Return the [x, y] coordinate for the center point of the cell that contains the specified text.  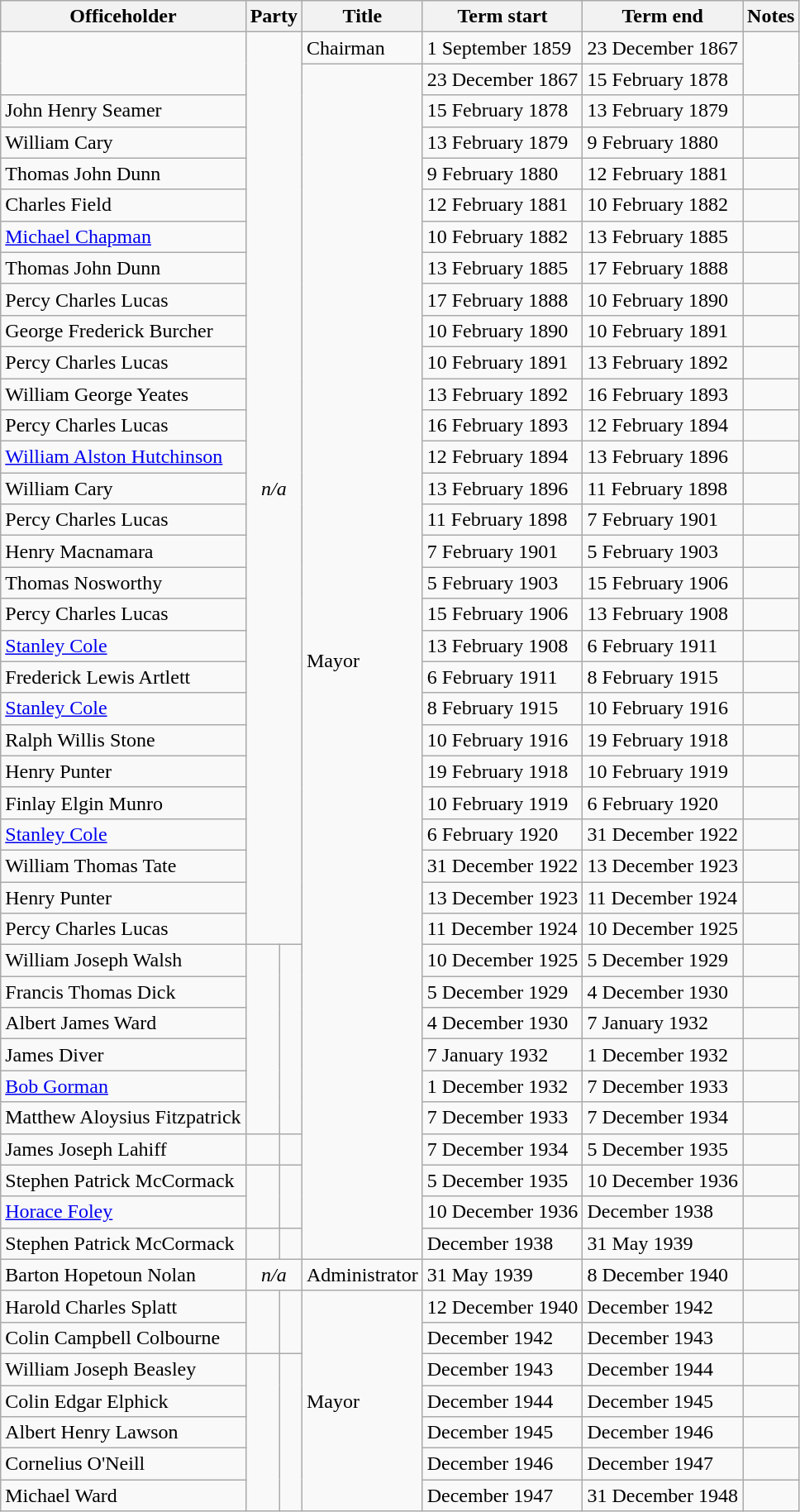
Bob Gorman [123, 1086]
Term end [663, 17]
Michael Ward [123, 1495]
Notes [771, 17]
Colin Edgar Elphick [123, 1401]
Officeholder [123, 17]
Frederick Lewis Artlett [123, 677]
Title [362, 17]
James Diver [123, 1055]
Michael Chapman [123, 236]
1 September 1859 [502, 48]
Ralph Willis Stone [123, 740]
Barton Hopetoun Nolan [123, 1275]
Henry Macnamara [123, 551]
Harold Charles Splatt [123, 1306]
Chairman [362, 48]
Party [274, 17]
Albert Henry Lawson [123, 1433]
12 December 1940 [502, 1306]
31 December 1948 [663, 1495]
Matthew Aloysius Fitzpatrick [123, 1118]
Albert James Ward [123, 1023]
Horace Foley [123, 1212]
Thomas Nosworthy [123, 583]
Cornelius O'Neill [123, 1464]
Finlay Elgin Munro [123, 803]
Colin Campbell Colbourne [123, 1338]
William George Yeates [123, 394]
John Henry Seamer [123, 111]
8 December 1940 [663, 1275]
Administrator [362, 1275]
George Frederick Burcher [123, 331]
Charles Field [123, 205]
Term start [502, 17]
James Joseph Lahiff [123, 1149]
William Thomas Tate [123, 866]
William Joseph Beasley [123, 1369]
Francis Thomas Dick [123, 992]
William Alston Hutchinson [123, 457]
William Joseph Walsh [123, 961]
